Output the [x, y] coordinate of the center of the cell containing the given text.  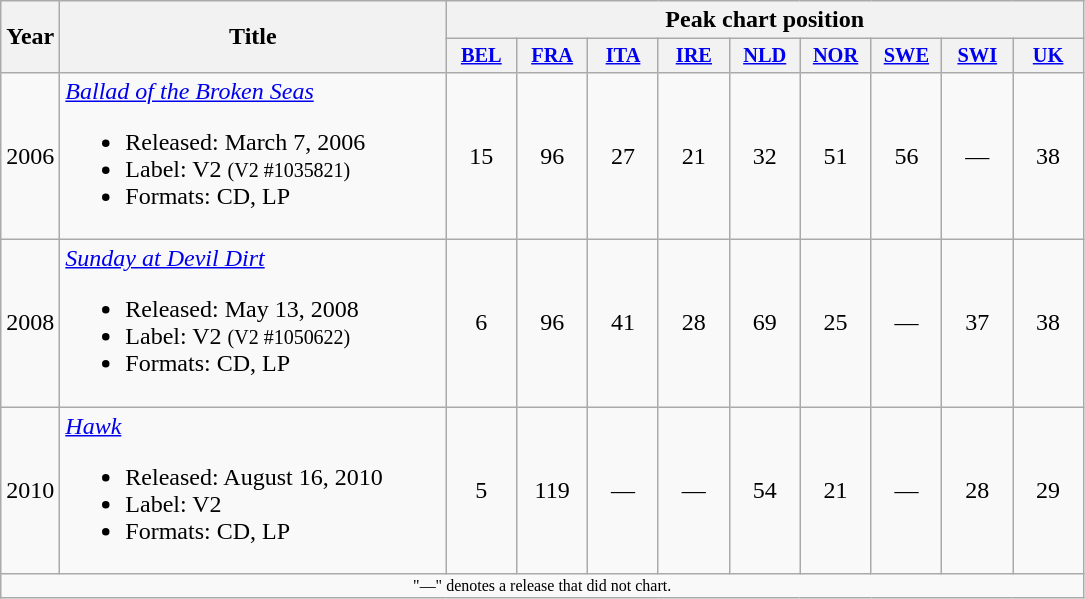
37 [978, 324]
51 [836, 156]
27 [624, 156]
Ballad of the Broken SeasReleased: March 7, 2006Label: V2 (V2 #1035821)Formats: CD, LP [253, 156]
FRA [552, 56]
56 [906, 156]
NOR [836, 56]
2010 [30, 490]
SWE [906, 56]
Year [30, 37]
UK [1048, 56]
119 [552, 490]
Title [253, 37]
NLD [764, 56]
IRE [694, 56]
41 [624, 324]
5 [482, 490]
54 [764, 490]
2008 [30, 324]
Sunday at Devil DirtReleased: May 13, 2008Label: V2 (V2 #1050622)Formats: CD, LP [253, 324]
15 [482, 156]
2006 [30, 156]
HawkReleased: August 16, 2010Label: V2Formats: CD, LP [253, 490]
SWI [978, 56]
6 [482, 324]
Peak chart position [765, 20]
BEL [482, 56]
29 [1048, 490]
32 [764, 156]
69 [764, 324]
25 [836, 324]
ITA [624, 56]
"—" denotes a release that did not chart. [542, 586]
